Locate the cell with the specified text and output its (X, Y) center coordinate. 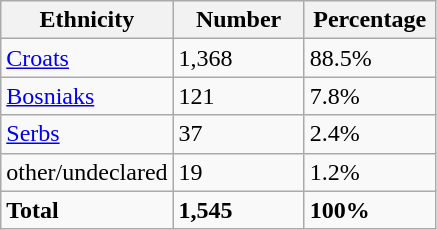
Number (238, 20)
19 (238, 172)
Total (87, 210)
Percentage (370, 20)
2.4% (370, 134)
7.8% (370, 96)
Croats (87, 58)
1,545 (238, 210)
121 (238, 96)
88.5% (370, 58)
1,368 (238, 58)
Ethnicity (87, 20)
other/undeclared (87, 172)
Serbs (87, 134)
Bosniaks (87, 96)
100% (370, 210)
1.2% (370, 172)
37 (238, 134)
